Find where the given text appears and provide that cell's center as [X, Y] coordinate. 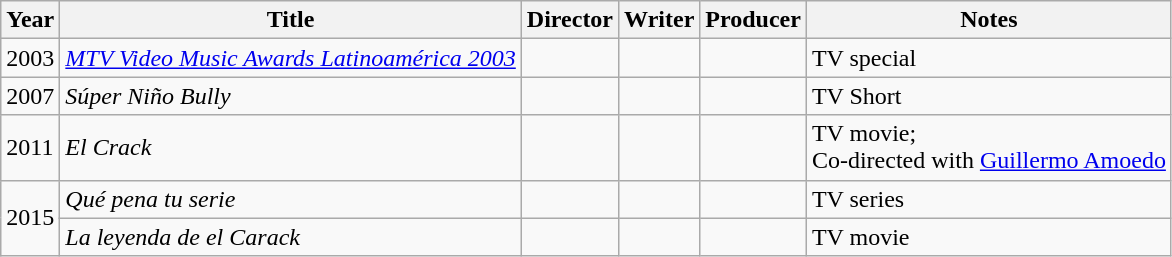
2007 [30, 96]
TV movie;Co-directed with Guillermo Amoedo [988, 148]
Qué pena tu serie [291, 199]
Writer [660, 20]
TV series [988, 199]
2015 [30, 218]
Notes [988, 20]
2011 [30, 148]
Director [570, 20]
Súper Niño Bully [291, 96]
El Crack [291, 148]
MTV Video Music Awards Latinoamérica 2003 [291, 58]
TV Short [988, 96]
2003 [30, 58]
La leyenda de el Carack [291, 237]
Title [291, 20]
Producer [754, 20]
TV special [988, 58]
TV movie [988, 237]
Year [30, 20]
